Find where the given text appears and provide that cell's center as (X, Y) coordinate. 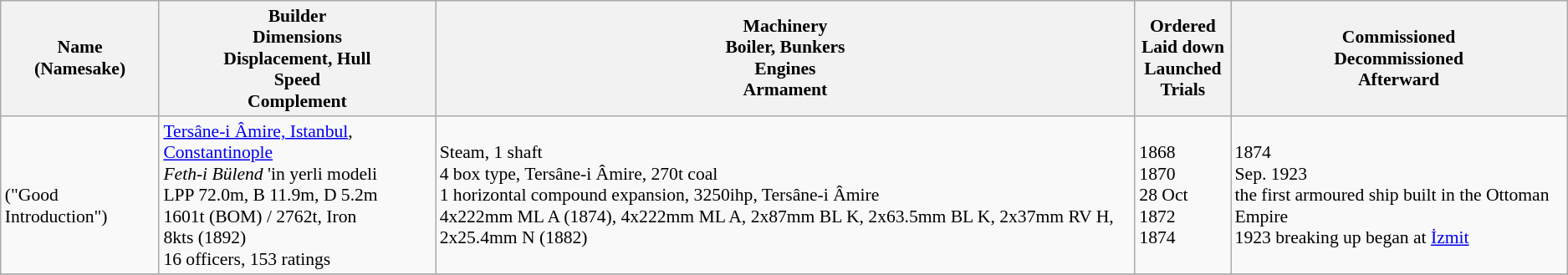
CommissionedDecommissionedAfterward (1399, 59)
BuilderDimensionsDisplacement, HullSpeedComplement (297, 59)
1874Sep. 1923the first armoured ship built in the Ottoman Empire1923 breaking up began at İzmit (1399, 196)
("Good Introduction") (80, 196)
OrderedLaid downLaunchedTrials (1182, 59)
Name(Namesake) (80, 59)
MachineryBoiler, BunkersEnginesArmament (786, 59)
1868187028 Oct 18721874 (1182, 196)
